Locate the cell with the specified text and output its (X, Y) center coordinate. 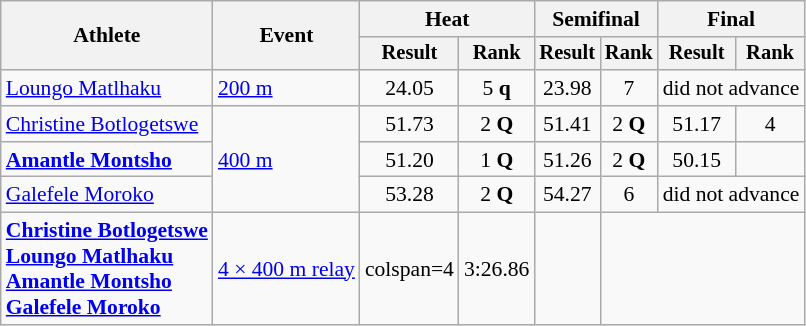
3:26.86 (496, 269)
Semifinal (596, 19)
24.05 (410, 88)
colspan=4 (410, 269)
Christine Botlogetswe (107, 124)
50.15 (697, 160)
Loungo Matlhaku (107, 88)
51.26 (567, 160)
6 (629, 195)
Final (732, 19)
5 q (496, 88)
54.27 (567, 195)
200 m (286, 88)
Athlete (107, 36)
23.98 (567, 88)
Christine BotlogetsweLoungo MatlhakuAmantle MontshoGalefele Moroko (107, 269)
51.73 (410, 124)
53.28 (410, 195)
7 (629, 88)
51.41 (567, 124)
4 × 400 m relay (286, 269)
51.17 (697, 124)
1 Q (496, 160)
Amantle Montsho (107, 160)
Heat (448, 19)
400 m (286, 160)
Galefele Moroko (107, 195)
4 (770, 124)
51.20 (410, 160)
Event (286, 36)
